Return (x, y) of the center of cell containing provided text 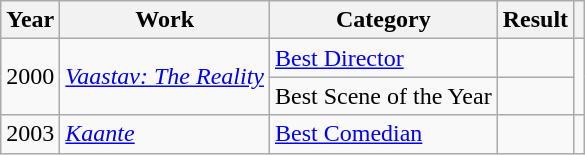
Work (165, 20)
Kaante (165, 134)
Year (30, 20)
Vaastav: The Reality (165, 77)
2003 (30, 134)
Result (535, 20)
Best Comedian (384, 134)
Best Scene of the Year (384, 96)
Best Director (384, 58)
2000 (30, 77)
Category (384, 20)
